Search for the cell housing the specified text and yield its (x, y) center coordinate. 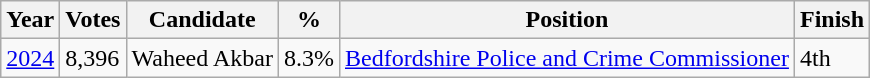
Finish (832, 20)
Waheed Akbar (202, 58)
4th (832, 58)
8.3% (308, 58)
Candidate (202, 20)
Position (566, 20)
8,396 (93, 58)
Bedfordshire Police and Crime Commissioner (566, 58)
Year (30, 20)
2024 (30, 58)
% (308, 20)
Votes (93, 20)
